For the text-containing cell, return its midpoint in (x, y) coordinate format. 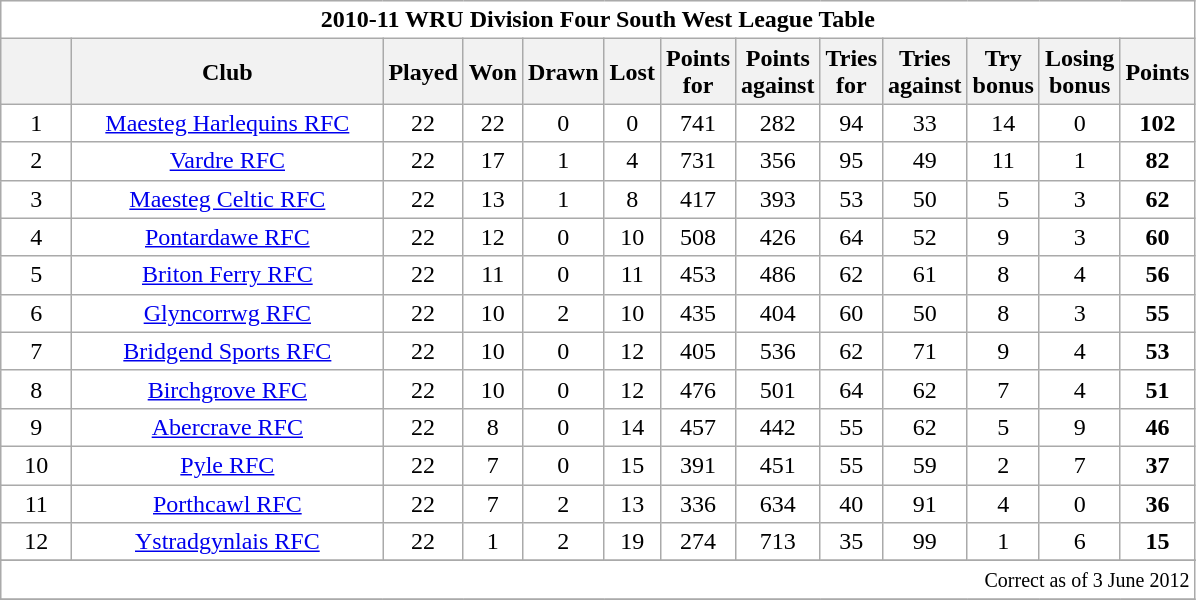
Porthcawl RFC (228, 503)
501 (778, 389)
Lost (632, 72)
741 (698, 123)
102 (1158, 123)
Ystradgynlais RFC (228, 542)
Abercrave RFC (228, 427)
Bridgend Sports RFC (228, 351)
391 (698, 465)
37 (1158, 465)
393 (778, 199)
71 (925, 351)
453 (698, 275)
Tries for (852, 72)
52 (925, 237)
356 (778, 161)
91 (925, 503)
Won (492, 72)
713 (778, 542)
Pyle RFC (228, 465)
33 (925, 123)
Played (423, 72)
82 (1158, 161)
Drawn (563, 72)
61 (925, 275)
Try bonus (1003, 72)
451 (778, 465)
536 (778, 351)
Maesteg Celtic RFC (228, 199)
51 (1158, 389)
426 (778, 237)
Points for (698, 72)
Pontardawe RFC (228, 237)
99 (925, 542)
Birchgrove RFC (228, 389)
Correct as of 3 June 2012 (598, 580)
Tries against (925, 72)
634 (778, 503)
35 (852, 542)
Losing bonus (1079, 72)
49 (925, 161)
442 (778, 427)
56 (1158, 275)
731 (698, 161)
Glyncorrwg RFC (228, 313)
17 (492, 161)
19 (632, 542)
Club (228, 72)
94 (852, 123)
2010-11 WRU Division Four South West League Table (598, 20)
274 (698, 542)
417 (698, 199)
59 (925, 465)
Maesteg Harlequins RFC (228, 123)
40 (852, 503)
95 (852, 161)
508 (698, 237)
36 (1158, 503)
457 (698, 427)
Vardre RFC (228, 161)
476 (698, 389)
Points (1158, 72)
46 (1158, 427)
336 (698, 503)
435 (698, 313)
Briton Ferry RFC (228, 275)
405 (698, 351)
282 (778, 123)
404 (778, 313)
486 (778, 275)
Points against (778, 72)
